Return the (x, y) coordinate for the center point of the cell that contains the specified text.  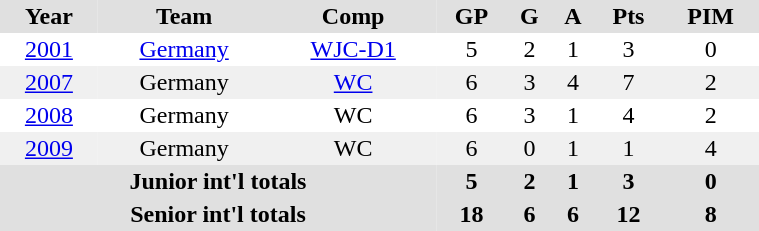
Senior int'l totals (218, 214)
WJC-D1 (352, 50)
PIM (711, 16)
7 (628, 82)
18 (472, 214)
Team (184, 16)
A (573, 16)
2001 (49, 50)
Year (49, 16)
2008 (49, 116)
2007 (49, 82)
GP (472, 16)
Comp (352, 16)
Pts (628, 16)
G (530, 16)
8 (711, 214)
Junior int'l totals (218, 182)
2009 (49, 148)
12 (628, 214)
